Search for the cell housing the specified text and yield its (x, y) center coordinate. 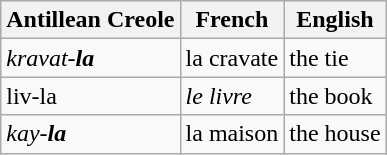
liv-la (90, 96)
le livre (232, 96)
la maison (232, 134)
the book (335, 96)
la cravate (232, 58)
kay-la (90, 134)
the tie (335, 58)
French (232, 20)
kravat-la (90, 58)
English (335, 20)
Antillean Creole (90, 20)
the house (335, 134)
